Extract the (x, y) coordinate from the center of the cell holding the provided text.  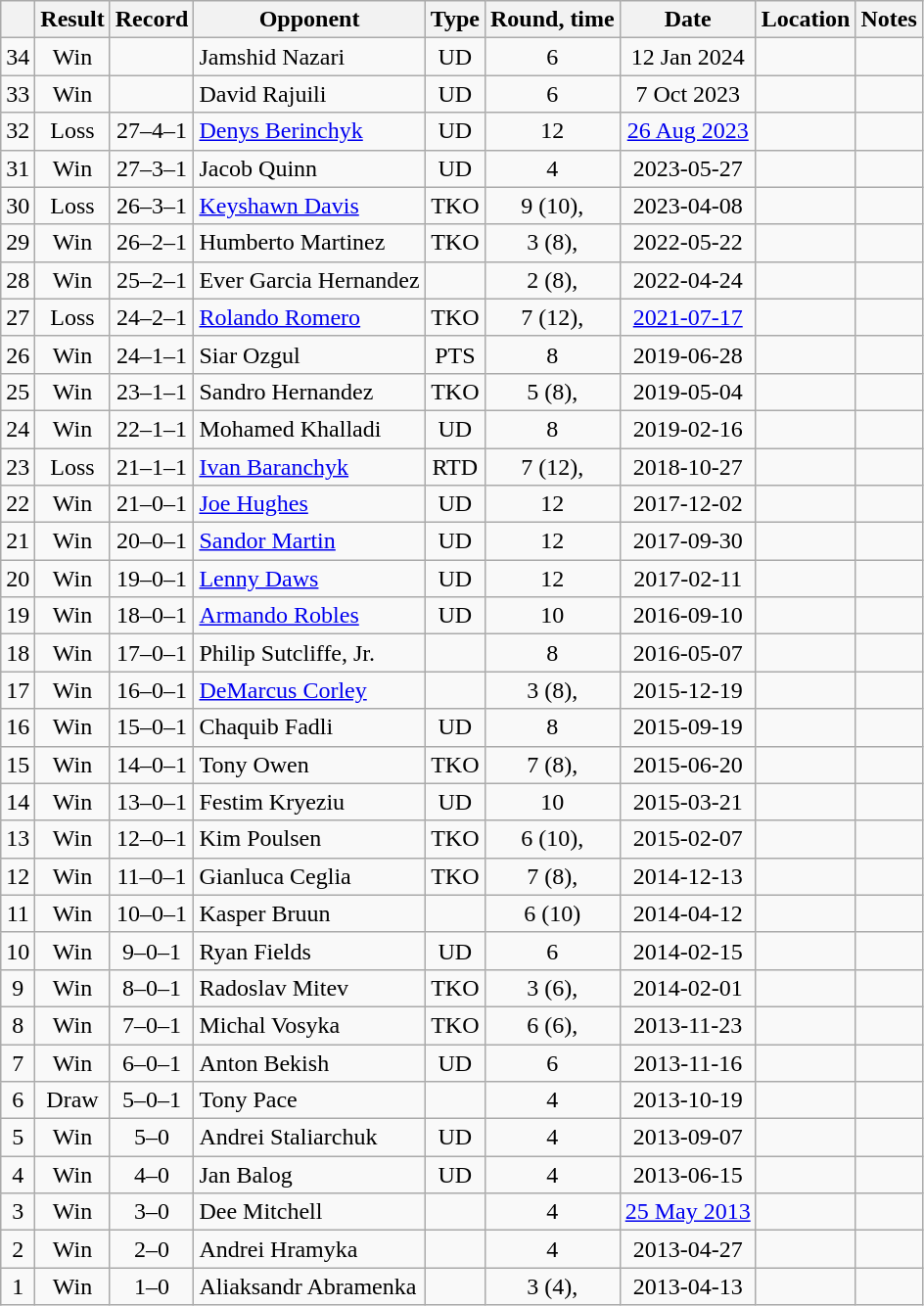
25 May 2013 (687, 1212)
Kim Poulsen (309, 839)
Mohamed Khalladi (309, 429)
Denys Berinchyk (309, 131)
2013-06-15 (687, 1175)
2015-09-19 (687, 727)
Jan Balog (309, 1175)
3 (4), (552, 1286)
6–0–1 (152, 1062)
26 (18, 354)
2022-04-24 (687, 280)
Rolando Romero (309, 317)
25 (18, 392)
DeMarcus Corley (309, 690)
7 Oct 2023 (687, 94)
5 (18, 1138)
5–0 (152, 1138)
Lenny Daws (309, 579)
2017-09-30 (687, 541)
32 (18, 131)
Jacob Quinn (309, 168)
2019-06-28 (687, 354)
33 (18, 94)
Andrei Staliarchuk (309, 1138)
2022-05-22 (687, 243)
Siar Ozgul (309, 354)
Michal Vosyka (309, 1025)
Date (687, 20)
6 (10), (552, 839)
24 (18, 429)
2014-02-01 (687, 988)
34 (18, 57)
7–0–1 (152, 1025)
2014-02-15 (687, 951)
2 (8), (552, 280)
2021-07-17 (687, 317)
Radoslav Mitev (309, 988)
15–0–1 (152, 727)
4–0 (152, 1175)
Notes (889, 20)
19 (18, 616)
3 (18, 1212)
2013-11-16 (687, 1062)
Joe Hughes (309, 504)
5–0–1 (152, 1100)
Anton Bekish (309, 1062)
29 (18, 243)
Result (72, 20)
Chaquib Fadli (309, 727)
Armando Robles (309, 616)
1 (18, 1286)
2013-04-27 (687, 1249)
21–1–1 (152, 467)
Tony Owen (309, 765)
26–2–1 (152, 243)
Festim Kryeziu (309, 802)
31 (18, 168)
3 (6), (552, 988)
Type (454, 20)
2019-02-16 (687, 429)
Ever Garcia Hernandez (309, 280)
2014-04-12 (687, 913)
15 (18, 765)
2 (18, 1249)
2018-10-27 (687, 467)
26 Aug 2023 (687, 131)
2017-02-11 (687, 579)
7 (18, 1062)
9–0–1 (152, 951)
17–0–1 (152, 653)
3–0 (152, 1212)
2015-03-21 (687, 802)
6 (6), (552, 1025)
Sandor Martin (309, 541)
David Rajuili (309, 94)
Kasper Bruun (309, 913)
2–0 (152, 1249)
1–0 (152, 1286)
13–0–1 (152, 802)
22 (18, 504)
13 (18, 839)
Sandro Hernandez (309, 392)
2013-11-23 (687, 1025)
Draw (72, 1100)
23 (18, 467)
12–0–1 (152, 839)
16 (18, 727)
2015-12-19 (687, 690)
20 (18, 579)
21–0–1 (152, 504)
26–3–1 (152, 206)
2016-05-07 (687, 653)
21 (18, 541)
Humberto Martinez (309, 243)
18–0–1 (152, 616)
2013-10-19 (687, 1100)
20–0–1 (152, 541)
Record (152, 20)
19–0–1 (152, 579)
Round, time (552, 20)
2017-12-02 (687, 504)
24–2–1 (152, 317)
6 (10) (552, 913)
16–0–1 (152, 690)
Ivan Baranchyk (309, 467)
2013-04-13 (687, 1286)
28 (18, 280)
2013-09-07 (687, 1138)
8–0–1 (152, 988)
Andrei Hramyka (309, 1249)
Gianluca Ceglia (309, 876)
25–2–1 (152, 280)
9 (18, 988)
RTD (454, 467)
5 (8), (552, 392)
11–0–1 (152, 876)
2015-02-07 (687, 839)
Ryan Fields (309, 951)
27–4–1 (152, 131)
Dee Mitchell (309, 1212)
2016-09-10 (687, 616)
11 (18, 913)
14 (18, 802)
Location (806, 20)
23–1–1 (152, 392)
22–1–1 (152, 429)
17 (18, 690)
2023-04-08 (687, 206)
2023-05-27 (687, 168)
9 (10), (552, 206)
Keyshawn Davis (309, 206)
Opponent (309, 20)
12 Jan 2024 (687, 57)
Philip Sutcliffe, Jr. (309, 653)
PTS (454, 354)
18 (18, 653)
27–3–1 (152, 168)
27 (18, 317)
14–0–1 (152, 765)
10–0–1 (152, 913)
Tony Pace (309, 1100)
Aliaksandr Abramenka (309, 1286)
2014-12-13 (687, 876)
24–1–1 (152, 354)
30 (18, 206)
2019-05-04 (687, 392)
2015-06-20 (687, 765)
Jamshid Nazari (309, 57)
